Output the (x, y) coordinate of the center of the cell containing the given text.  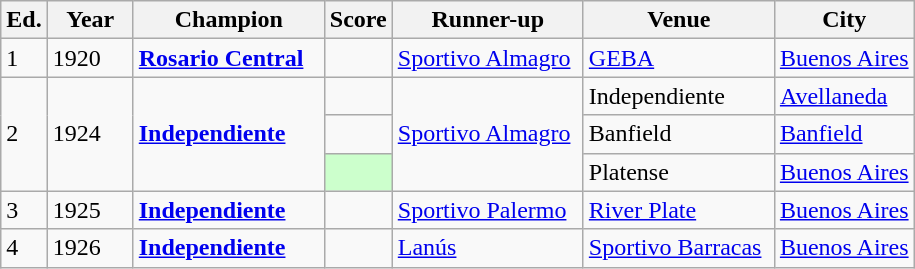
3 (24, 210)
Lanús (488, 248)
4 (24, 248)
Rosario Central (228, 58)
1 (24, 58)
1920 (90, 58)
Avellaneda (844, 96)
Platense (678, 172)
Score (358, 20)
Sportivo Barracas (678, 248)
1924 (90, 134)
Sportivo Palermo (488, 210)
Ed. (24, 20)
Champion (228, 20)
Venue (678, 20)
1925 (90, 210)
Runner-up (488, 20)
1926 (90, 248)
GEBA (678, 58)
2 (24, 134)
Year (90, 20)
City (844, 20)
River Plate (678, 210)
